Find where the given text appears and provide that cell's center as (X, Y) coordinate. 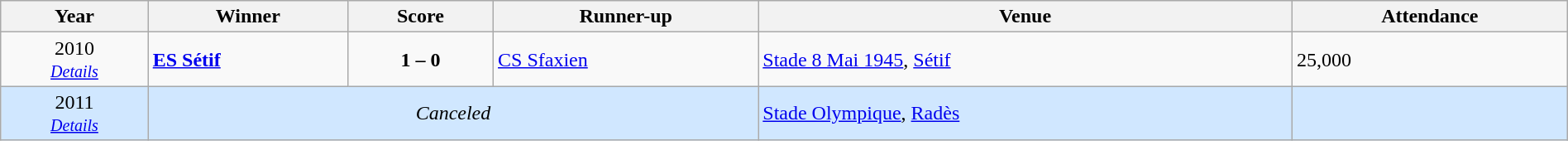
Year (74, 17)
Score (420, 17)
Winner (248, 17)
Canceled (453, 113)
Stade 8 Mai 1945, Sétif (1025, 60)
Venue (1025, 17)
Attendance (1429, 17)
25,000 (1429, 60)
Runner-up (626, 17)
2011Details (74, 113)
1 – 0 (420, 60)
CS Sfaxien (626, 60)
ES Sétif (248, 60)
2010Details (74, 60)
Stade Olympique, Radès (1025, 113)
